Determine the (X, Y) coordinate at the center of the cell enclosing the given text.  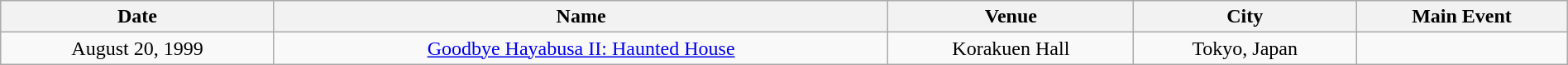
August 20, 1999 (137, 48)
Date (137, 17)
Korakuen Hall (1011, 48)
Name (581, 17)
City (1245, 17)
Main Event (1462, 17)
Venue (1011, 17)
Goodbye Hayabusa II: Haunted House (581, 48)
Tokyo, Japan (1245, 48)
